Determine the [X, Y] coordinate at the center of the cell enclosing the given text.  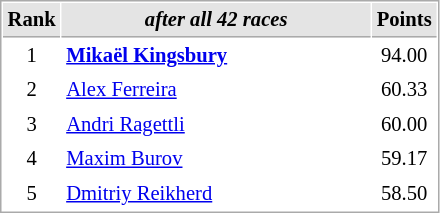
Andri Ragettli [216, 124]
Mikaël Kingsbury [216, 56]
5 [32, 194]
Alex Ferreira [216, 90]
59.17 [404, 158]
Dmitriy Reikherd [216, 194]
1 [32, 56]
3 [32, 124]
4 [32, 158]
Rank [32, 20]
2 [32, 90]
60.00 [404, 124]
60.33 [404, 90]
Points [404, 20]
94.00 [404, 56]
after all 42 races [216, 20]
Maxim Burov [216, 158]
58.50 [404, 194]
